Return (X, Y) of the center of cell containing provided text 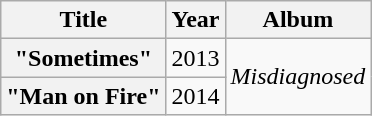
Album (298, 20)
Misdiagnosed (298, 77)
2014 (196, 96)
"Sometimes" (84, 58)
"Man on Fire" (84, 96)
Title (84, 20)
2013 (196, 58)
Year (196, 20)
